Pinpoint the cell where the given text exists, returning its (X, Y) midpoint coordinate. 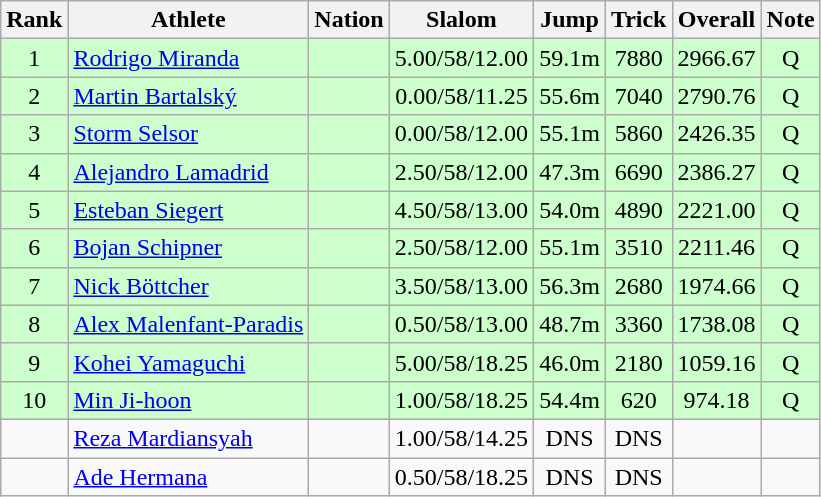
Martin Bartalský (188, 96)
7040 (638, 96)
Min Ji-hoon (188, 400)
1.00/58/14.25 (461, 438)
9 (34, 362)
59.1m (570, 58)
2790.76 (716, 96)
48.7m (570, 324)
6 (34, 248)
Trick (638, 20)
974.18 (716, 400)
54.4m (570, 400)
7880 (638, 58)
2 (34, 96)
Rank (34, 20)
Bojan Schipner (188, 248)
6690 (638, 172)
5.00/58/12.00 (461, 58)
0.50/58/18.25 (461, 477)
3360 (638, 324)
4890 (638, 210)
Alex Malenfant-Paradis (188, 324)
1059.16 (716, 362)
56.3m (570, 286)
Nick Böttcher (188, 286)
Jump (570, 20)
2211.46 (716, 248)
Overall (716, 20)
Reza Mardiansyah (188, 438)
0.50/58/13.00 (461, 324)
Kohei Yamaguchi (188, 362)
2680 (638, 286)
2966.67 (716, 58)
7 (34, 286)
0.00/58/11.25 (461, 96)
Ade Hermana (188, 477)
Nation (349, 20)
2180 (638, 362)
2426.35 (716, 134)
1738.08 (716, 324)
0.00/58/12.00 (461, 134)
Alejandro Lamadrid (188, 172)
620 (638, 400)
1 (34, 58)
2386.27 (716, 172)
10 (34, 400)
Rodrigo Miranda (188, 58)
54.0m (570, 210)
3.50/58/13.00 (461, 286)
Athlete (188, 20)
3 (34, 134)
8 (34, 324)
2221.00 (716, 210)
4 (34, 172)
Esteban Siegert (188, 210)
5 (34, 210)
Slalom (461, 20)
3510 (638, 248)
1.00/58/18.25 (461, 400)
47.3m (570, 172)
5.00/58/18.25 (461, 362)
Storm Selsor (188, 134)
55.6m (570, 96)
Note (790, 20)
5860 (638, 134)
4.50/58/13.00 (461, 210)
1974.66 (716, 286)
46.0m (570, 362)
